Output the [X, Y] coordinate of the center of the cell containing the given text.  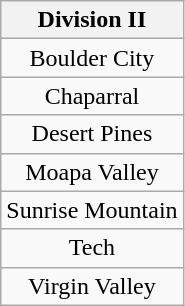
Sunrise Mountain [92, 210]
Virgin Valley [92, 286]
Chaparral [92, 96]
Division II [92, 20]
Desert Pines [92, 134]
Boulder City [92, 58]
Moapa Valley [92, 172]
Tech [92, 248]
